Search for the cell housing the specified text and yield its [x, y] center coordinate. 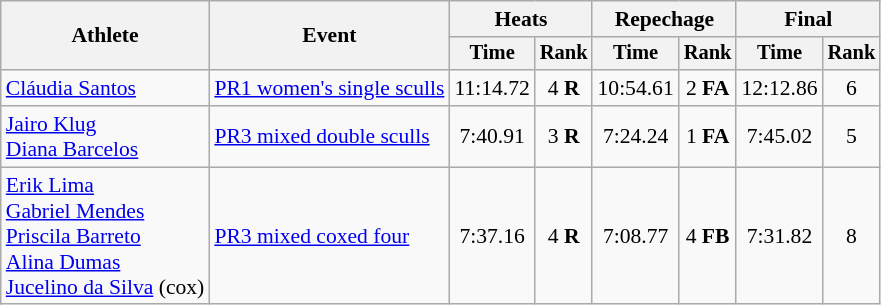
10:54.61 [635, 88]
6 [852, 88]
12:12.86 [779, 88]
PR3 mixed coxed four [329, 236]
7:40.91 [492, 136]
5 [852, 136]
Jairo KlugDiana Barcelos [106, 136]
7:37.16 [492, 236]
Final [808, 19]
7:31.82 [779, 236]
PR1 women's single sculls [329, 88]
11:14.72 [492, 88]
7:45.02 [779, 136]
Event [329, 36]
Heats [520, 19]
Cláudia Santos [106, 88]
7:24.24 [635, 136]
7:08.77 [635, 236]
Athlete [106, 36]
2 FA [708, 88]
Repechage [664, 19]
4 FB [708, 236]
PR3 mixed double sculls [329, 136]
8 [852, 236]
3 R [564, 136]
Erik LimaGabriel MendesPriscila BarretoAlina DumasJucelino da Silva (cox) [106, 236]
1 FA [708, 136]
